Find where the given text appears and provide that cell's center as [x, y] coordinate. 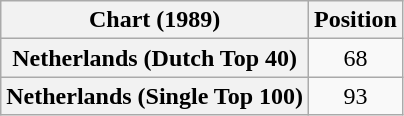
Netherlands (Dutch Top 40) [155, 58]
68 [356, 58]
Chart (1989) [155, 20]
Position [356, 20]
93 [356, 96]
Netherlands (Single Top 100) [155, 96]
